Detect which cell encompasses the target text, then output its [X, Y] center coordinate. 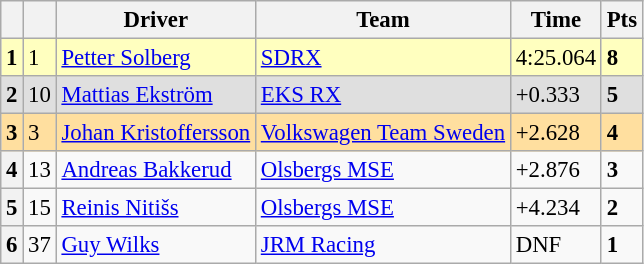
Petter Solberg [156, 58]
+2.876 [556, 170]
Pts [622, 20]
Volkswagen Team Sweden [382, 133]
Time [556, 20]
10 [40, 95]
EKS RX [382, 95]
Team [382, 20]
15 [40, 208]
37 [40, 245]
6 [12, 245]
Reinis Nitišs [156, 208]
Johan Kristoffersson [156, 133]
JRM Racing [382, 245]
Guy Wilks [156, 245]
Driver [156, 20]
SDRX [382, 58]
Mattias Ekström [156, 95]
13 [40, 170]
DNF [556, 245]
8 [622, 58]
+4.234 [556, 208]
+0.333 [556, 95]
+2.628 [556, 133]
Andreas Bakkerud [156, 170]
4:25.064 [556, 58]
